Capture the cell that displays the provided text and extract its (x, y) central coordinate. 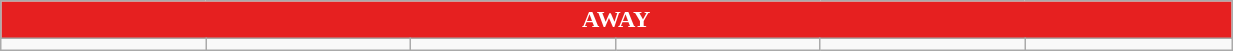
AWAY (616, 20)
